Detect which cell encompasses the target text, then output its (x, y) center coordinate. 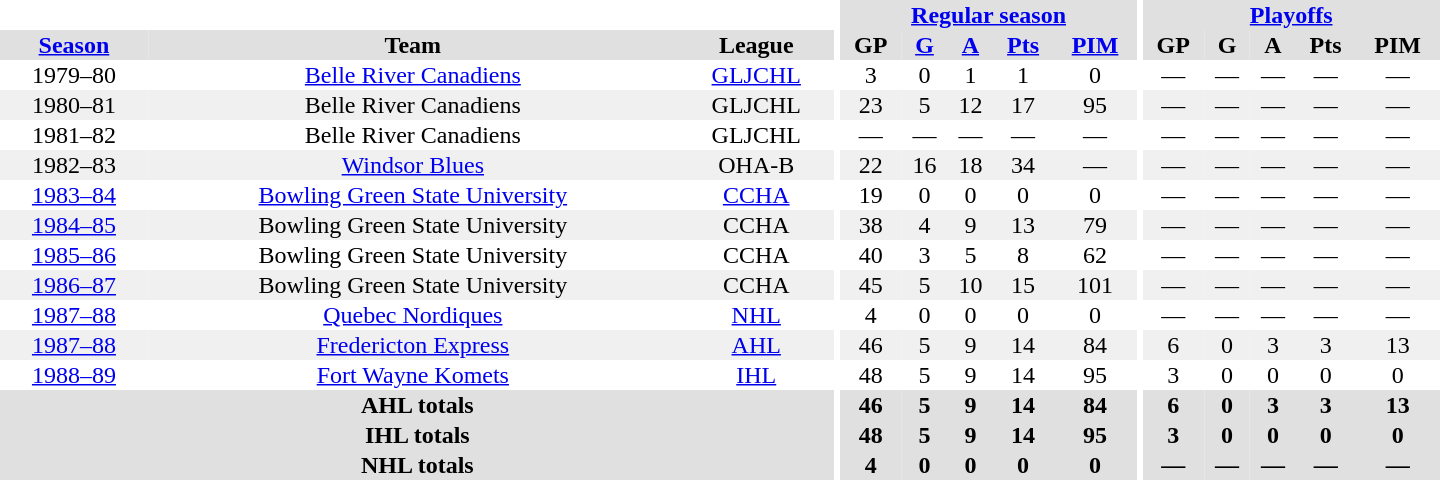
45 (871, 285)
1982–83 (74, 165)
18 (970, 165)
Fredericton Express (413, 345)
79 (1095, 225)
16 (925, 165)
19 (871, 195)
Windsor Blues (413, 165)
15 (1022, 285)
AHL totals (418, 405)
38 (871, 225)
Regular season (988, 15)
1985–86 (74, 255)
17 (1022, 105)
8 (1022, 255)
23 (871, 105)
34 (1022, 165)
Quebec Nordiques (413, 315)
101 (1095, 285)
1983–84 (74, 195)
AHL (756, 345)
Fort Wayne Komets (413, 375)
1981–82 (74, 135)
1980–81 (74, 105)
OHA-B (756, 165)
Playoffs (1291, 15)
IHL totals (418, 435)
12 (970, 105)
40 (871, 255)
62 (1095, 255)
22 (871, 165)
Season (74, 45)
1984–85 (74, 225)
1988–89 (74, 375)
10 (970, 285)
IHL (756, 375)
Team (413, 45)
1986–87 (74, 285)
NHL (756, 315)
1979–80 (74, 75)
NHL totals (418, 465)
League (756, 45)
